Search for the cell housing the specified text and yield its (X, Y) center coordinate. 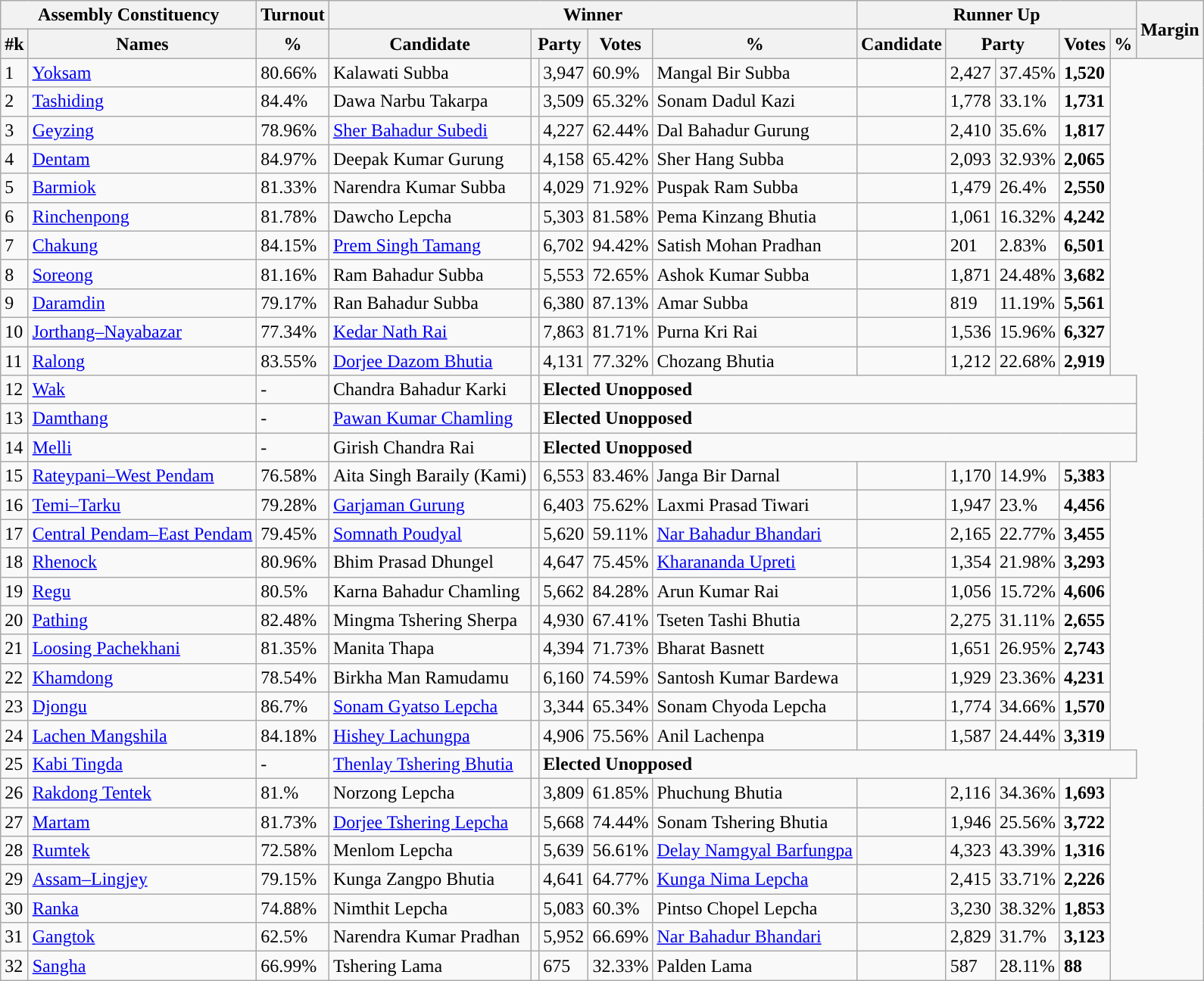
5,553 (563, 274)
Deepak Kumar Gurung (429, 159)
Pathing (142, 620)
Sonam Tshering Bhutia (755, 821)
Hishey Lachungpa (429, 735)
81.71% (621, 332)
5,303 (563, 216)
Puspak Ram Subba (755, 188)
1,853 (1084, 908)
Chandra Bahadur Karki (429, 390)
3,809 (563, 793)
80.66% (293, 73)
Narendra Kumar Pradhan (429, 937)
10 (14, 332)
Kunga Zangpo Bhutia (429, 880)
2,829 (971, 937)
2,165 (971, 534)
1,947 (971, 505)
1,946 (971, 821)
75.45% (621, 562)
35.6% (1027, 130)
Delay Namgyal Barfungpa (755, 851)
84.28% (621, 591)
Tseten Tashi Bhutia (755, 620)
Mangal Bir Subba (755, 73)
77.34% (293, 332)
Rinchenpong (142, 216)
24.44% (1027, 735)
Kunga Nima Lepcha (755, 880)
Chakung (142, 245)
Garjaman Gurung (429, 505)
20 (14, 620)
1,061 (971, 216)
66.99% (293, 966)
74.88% (293, 908)
Ran Bahadur Subba (429, 303)
3,344 (563, 706)
1,212 (971, 361)
2.83% (1027, 245)
34.66% (1027, 706)
2,410 (971, 130)
6,553 (563, 476)
2,065 (1084, 159)
Ralong (142, 361)
3,455 (1084, 534)
14 (14, 447)
2,743 (1084, 649)
77.32% (621, 361)
Santosh Kumar Bardewa (755, 677)
Loosing Pachekhani (142, 649)
Kedar Nath Rai (429, 332)
5,662 (563, 591)
64.77% (621, 880)
79.28% (293, 505)
Damthang (142, 419)
Barmiok (142, 188)
6,702 (563, 245)
2,550 (1084, 188)
Jorthang–Nayabazar (142, 332)
26.4% (1027, 188)
34.36% (1027, 793)
79.15% (293, 880)
Menlom Lepcha (429, 851)
4,906 (563, 735)
Somnath Poudyal (429, 534)
24.48% (1027, 274)
Arun Kumar Rai (755, 591)
Yoksam (142, 73)
2,226 (1084, 880)
1,520 (1084, 73)
84.4% (293, 101)
22.68% (1027, 361)
4,323 (971, 851)
Narendra Kumar Subba (429, 188)
Djongu (142, 706)
21 (14, 649)
Tshering Lama (429, 966)
Bhim Prasad Dhungel (429, 562)
33.1% (1027, 101)
Girish Chandra Rai (429, 447)
Mingma Tshering Sherpa (429, 620)
Pema Kinzang Bhutia (755, 216)
72.65% (621, 274)
5,620 (563, 534)
9 (14, 303)
5,383 (1084, 476)
14.9% (1027, 476)
Sonam Dadul Kazi (755, 101)
4,029 (563, 188)
4 (14, 159)
31 (14, 937)
1,587 (971, 735)
32 (14, 966)
84.15% (293, 245)
Birkha Man Ramudamu (429, 677)
19 (14, 591)
21.98% (1027, 562)
Laxmi Prasad Tiwari (755, 505)
81.58% (621, 216)
15.72% (1027, 591)
6,160 (563, 677)
1,871 (971, 274)
Turnout (293, 15)
Khamdong (142, 677)
8 (14, 274)
Wak (142, 390)
Anil Lachenpa (755, 735)
Aita Singh Baraily (Kami) (429, 476)
80.96% (293, 562)
28 (14, 851)
1,316 (1084, 851)
2,116 (971, 793)
3,947 (563, 73)
1,817 (1084, 130)
81.73% (293, 821)
2,093 (971, 159)
Regu (142, 591)
Chozang Bhutia (755, 361)
60.3% (621, 908)
4,641 (563, 880)
2,427 (971, 73)
26 (14, 793)
Assembly Constituency (129, 15)
3,722 (1084, 821)
Gangtok (142, 937)
4,231 (1084, 677)
1,354 (971, 562)
37.45% (1027, 73)
24 (14, 735)
6,327 (1084, 332)
94.42% (621, 245)
Kabi Tingda (142, 764)
31.11% (1027, 620)
81.% (293, 793)
7 (14, 245)
Janga Bir Darnal (755, 476)
5 (14, 188)
11 (14, 361)
71.92% (621, 188)
16 (14, 505)
18 (14, 562)
1,731 (1084, 101)
43.39% (1027, 851)
3,230 (971, 908)
Dorjee Dazom Bhutia (429, 361)
Kharananda Upreti (755, 562)
Melli (142, 447)
Sangha (142, 966)
1,774 (971, 706)
4,456 (1084, 505)
201 (971, 245)
71.73% (621, 649)
22 (14, 677)
81.16% (293, 274)
26.95% (1027, 649)
65.34% (621, 706)
81.35% (293, 649)
3,682 (1084, 274)
Daramdin (142, 303)
25 (14, 764)
Karna Bahadur Chamling (429, 591)
Sher Hang Subba (755, 159)
83.46% (621, 476)
Rhenock (142, 562)
5,561 (1084, 303)
1,056 (971, 591)
78.96% (293, 130)
5,083 (563, 908)
Phuchung Bhutia (755, 793)
587 (971, 966)
74.59% (621, 677)
Prem Singh Tamang (429, 245)
1,536 (971, 332)
3,293 (1084, 562)
30 (14, 908)
67.41% (621, 620)
83.55% (293, 361)
Sonam Chyoda Lepcha (755, 706)
84.97% (293, 159)
87.13% (621, 303)
15 (14, 476)
31.7% (1027, 937)
61.85% (621, 793)
1,693 (1084, 793)
65.32% (621, 101)
75.56% (621, 735)
Rakdong Tentek (142, 793)
Rateypani–West Pendam (142, 476)
1,929 (971, 677)
Norzong Lepcha (429, 793)
1,778 (971, 101)
27 (14, 821)
81.78% (293, 216)
5,639 (563, 851)
4,227 (563, 130)
66.69% (621, 937)
4,394 (563, 649)
Dentam (142, 159)
2,415 (971, 880)
2,919 (1084, 361)
1,651 (971, 649)
62.44% (621, 130)
Dawa Narbu Takarpa (429, 101)
13 (14, 419)
819 (971, 303)
Palden Lama (755, 966)
32.93% (1027, 159)
6,501 (1084, 245)
3,319 (1084, 735)
6,403 (563, 505)
Sonam Gyatso Lepcha (429, 706)
Margin (1170, 30)
Pawan Kumar Chamling (429, 419)
65.42% (621, 159)
60.9% (621, 73)
74.44% (621, 821)
Rumtek (142, 851)
6 (14, 216)
#k (14, 44)
80.5% (293, 591)
15.96% (1027, 332)
Names (142, 44)
76.58% (293, 476)
Kalawati Subba (429, 73)
Soreong (142, 274)
12 (14, 390)
Ashok Kumar Subba (755, 274)
Purna Kri Rai (755, 332)
2,275 (971, 620)
22.77% (1027, 534)
Temi–Tarku (142, 505)
2 (14, 101)
Central Pendam–East Pendam (142, 534)
Amar Subba (755, 303)
56.61% (621, 851)
Pintso Chopel Lepcha (755, 908)
78.54% (293, 677)
5,952 (563, 937)
6,380 (563, 303)
62.5% (293, 937)
3,123 (1084, 937)
Nimthit Lepcha (429, 908)
Runner Up (997, 15)
23.36% (1027, 677)
4,242 (1084, 216)
1,170 (971, 476)
11.19% (1027, 303)
Tashiding (142, 101)
29 (14, 880)
23 (14, 706)
4,606 (1084, 591)
4,131 (563, 361)
Ram Bahadur Subba (429, 274)
25.56% (1027, 821)
81.33% (293, 188)
75.62% (621, 505)
17 (14, 534)
Dal Bahadur Gurung (755, 130)
Satish Mohan Pradhan (755, 245)
Dawcho Lepcha (429, 216)
Ranka (142, 908)
Manita Thapa (429, 649)
Dorjee Tshering Lepcha (429, 821)
84.18% (293, 735)
38.32% (1027, 908)
72.58% (293, 851)
Martam (142, 821)
1,479 (971, 188)
3 (14, 130)
Lachen Mangshila (142, 735)
4,158 (563, 159)
23.% (1027, 505)
79.45% (293, 534)
Assam–Lingjey (142, 880)
1 (14, 73)
4,930 (563, 620)
1,570 (1084, 706)
59.11% (621, 534)
Bharat Basnett (755, 649)
Winner (592, 15)
3,509 (563, 101)
7,863 (563, 332)
86.7% (293, 706)
79.17% (293, 303)
82.48% (293, 620)
Thenlay Tshering Bhutia (429, 764)
32.33% (621, 966)
675 (563, 966)
Sher Bahadur Subedi (429, 130)
4,647 (563, 562)
88 (1084, 966)
2,655 (1084, 620)
Geyzing (142, 130)
33.71% (1027, 880)
5,668 (563, 821)
28.11% (1027, 966)
16.32% (1027, 216)
